Find where the given text appears and provide that cell's center as (x, y) coordinate. 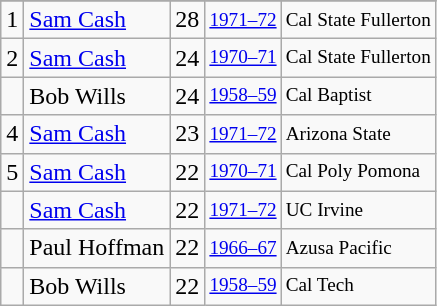
Azusa Pacific (358, 248)
1 (12, 20)
1966–67 (243, 248)
5 (12, 172)
Arizona State (358, 134)
Cal Tech (358, 286)
UC Irvine (358, 210)
4 (12, 134)
Cal Poly Pomona (358, 172)
Paul Hoffman (97, 248)
Cal Baptist (358, 96)
2 (12, 58)
23 (188, 134)
28 (188, 20)
